Identify which cell holds the provided text, then report its [x, y] central coordinate. 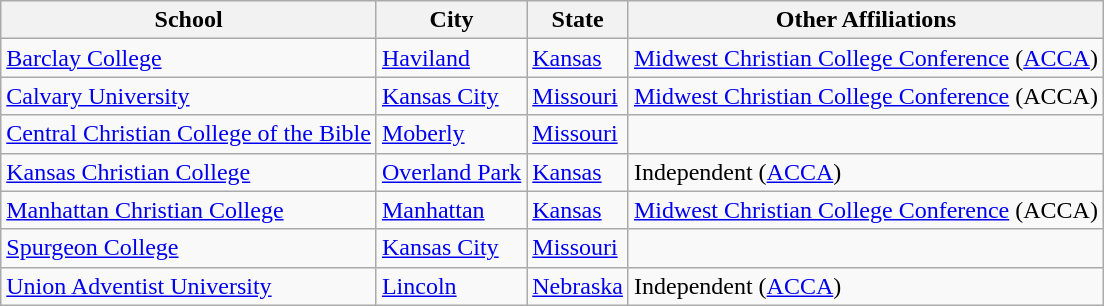
Haviland [451, 58]
Overland Park [451, 172]
Central Christian College of the Bible [189, 134]
Spurgeon College [189, 248]
City [451, 20]
Calvary University [189, 96]
Manhattan [451, 210]
State [578, 20]
Barclay College [189, 58]
Kansas Christian College [189, 172]
Manhattan Christian College [189, 210]
Union Adventist University [189, 286]
Lincoln [451, 286]
Nebraska [578, 286]
Other Affiliations [866, 20]
Moberly [451, 134]
School [189, 20]
